Find where the given text appears and provide that cell's center as [x, y] coordinate. 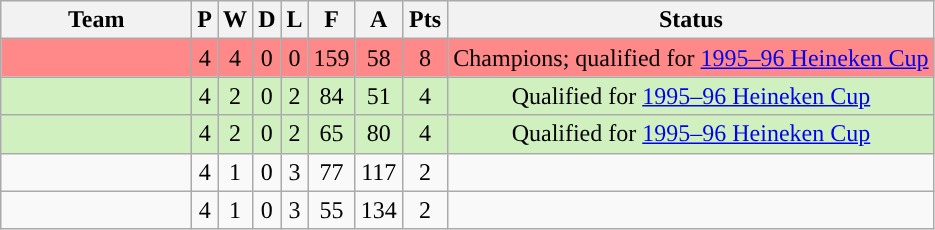
80 [378, 134]
55 [332, 210]
84 [332, 96]
51 [378, 96]
Champions; qualified for 1995–96 Heineken Cup [691, 58]
L [294, 20]
8 [425, 58]
W [236, 20]
117 [378, 172]
Status [691, 20]
77 [332, 172]
F [332, 20]
65 [332, 134]
159 [332, 58]
A [378, 20]
D [267, 20]
134 [378, 210]
P [205, 20]
Team [96, 20]
58 [378, 58]
Pts [425, 20]
